Detect which cell encompasses the target text, then output its (X, Y) center coordinate. 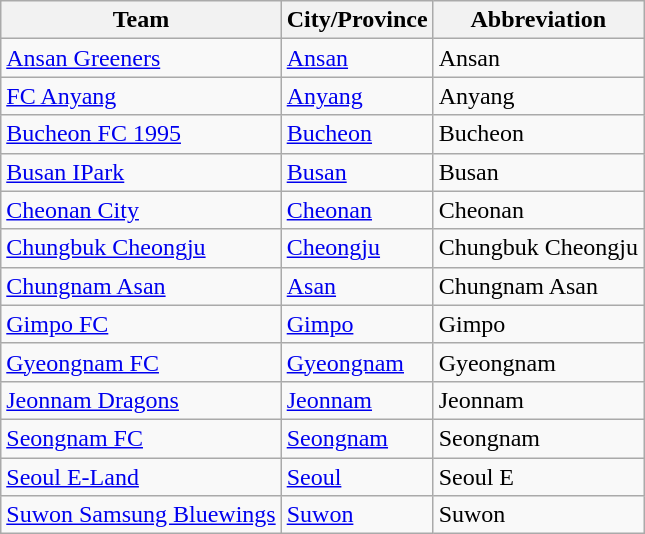
Team (141, 20)
Suwon Samsung Bluewings (141, 515)
Seoul E-Land (141, 477)
City/Province (357, 20)
Gyeongnam FC (141, 362)
Abbreviation (538, 20)
Busan IPark (141, 172)
Asan (357, 286)
Bucheon FC 1995 (141, 134)
Seongnam FC (141, 438)
Cheonan City (141, 210)
Seoul (357, 477)
Cheongju (357, 248)
Jeonnam Dragons (141, 400)
Gimpo FC (141, 324)
FC Anyang (141, 96)
Ansan Greeners (141, 58)
Seoul E (538, 477)
